Provide the [X, Y] coordinate of the cell's center where the given text is located.  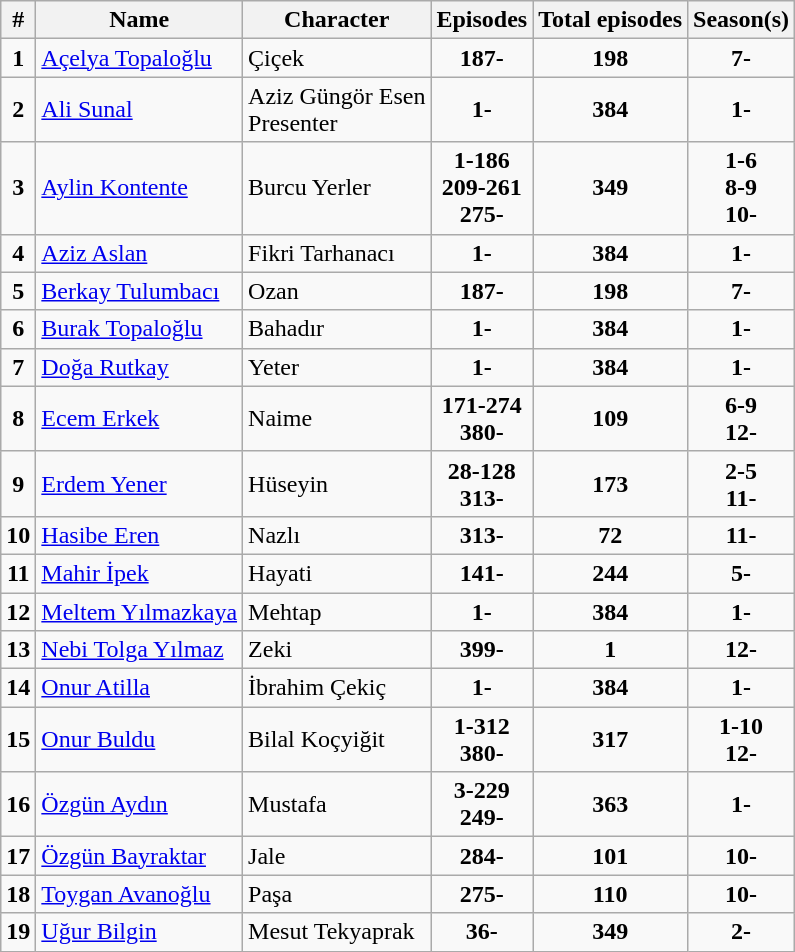
275- [482, 894]
72 [610, 535]
18 [18, 894]
317 [610, 740]
Bilal Koçyiğit [337, 740]
Hayati [337, 573]
13 [18, 650]
Erdem Yener [140, 484]
Jale [337, 856]
7 [18, 367]
Burak Topaloğlu [140, 329]
Ecem Erkek [140, 418]
Paşa [337, 894]
Mustafa [337, 804]
101 [610, 856]
173 [610, 484]
Ozan [337, 291]
28-128313- [482, 484]
10 [18, 535]
Character [337, 20]
Season(s) [742, 20]
1-1012- [742, 740]
Name [140, 20]
Aziz Aslan [140, 253]
5 [18, 291]
141- [482, 573]
244 [610, 573]
Mehtap [337, 611]
110 [610, 894]
284- [482, 856]
Doğa Rutkay [140, 367]
11 [18, 573]
12- [742, 650]
Özgün Bayraktar [140, 856]
İbrahim Çekiç [337, 688]
Aylin Kontente [140, 188]
Açelya Topaloğlu [140, 58]
399- [482, 650]
14 [18, 688]
Aziz Güngör EsenPresenter [337, 110]
3-229249- [482, 804]
Ali Sunal [140, 110]
2-511- [742, 484]
Çiçek [337, 58]
171-274380- [482, 418]
16 [18, 804]
Nazlı [337, 535]
Özgün Aydın [140, 804]
6-912- [742, 418]
1-68-910- [742, 188]
Zeki [337, 650]
Mesut Tekyaprak [337, 932]
9 [18, 484]
Hüseyin [337, 484]
Mahir İpek [140, 573]
15 [18, 740]
6 [18, 329]
Uğur Bilgin [140, 932]
11- [742, 535]
Bahadır [337, 329]
Burcu Yerler [337, 188]
109 [610, 418]
Yeter [337, 367]
4 [18, 253]
Berkay Tulumbacı [140, 291]
Fikri Tarhanacı [337, 253]
17 [18, 856]
313- [482, 535]
363 [610, 804]
# [18, 20]
Meltem Yılmazkaya [140, 611]
12 [18, 611]
Total episodes [610, 20]
Nebi Tolga Yılmaz [140, 650]
Episodes [482, 20]
5- [742, 573]
Hasibe Eren [140, 535]
1-312380- [482, 740]
36- [482, 932]
2 [18, 110]
2- [742, 932]
Toygan Avanoğlu [140, 894]
Onur Buldu [140, 740]
8 [18, 418]
19 [18, 932]
3 [18, 188]
Onur Atilla [140, 688]
Naime [337, 418]
1-186209-261275- [482, 188]
